Find where the given text appears and provide that cell's center as (x, y) coordinate. 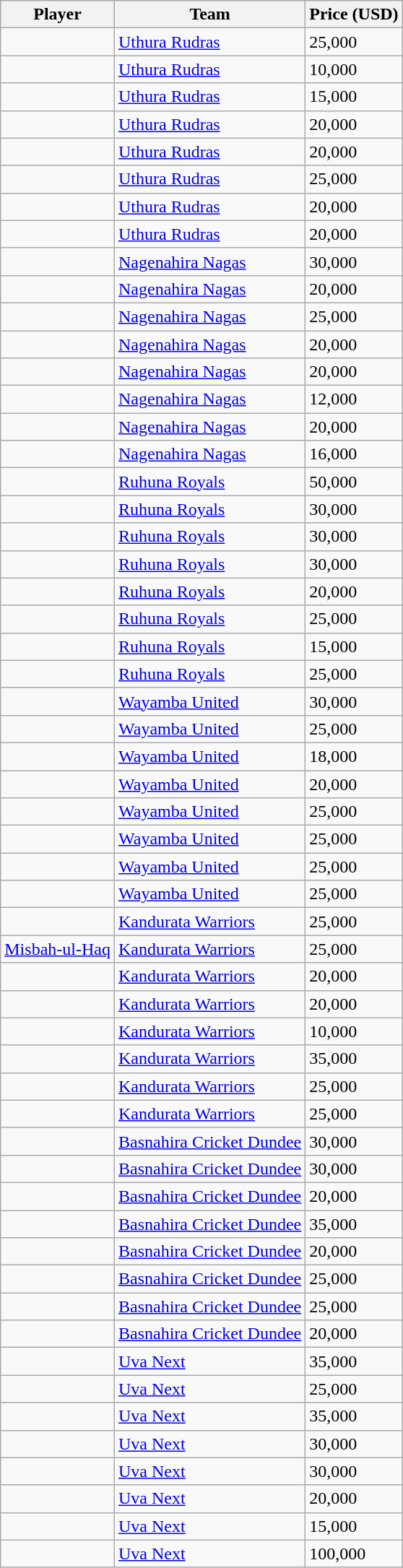
16,000 (354, 454)
12,000 (354, 399)
100,000 (354, 1554)
Misbah-ul-Haq (58, 949)
Player (58, 14)
50,000 (354, 482)
Price (USD) (354, 14)
18,000 (354, 756)
Team (209, 14)
